Output the (x, y) coordinate of the center of the cell containing the given text.  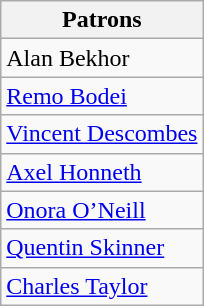
Charles Taylor (102, 286)
Patrons (102, 20)
Alan Bekhor (102, 58)
Quentin Skinner (102, 248)
Axel Honneth (102, 172)
Vincent Descombes (102, 134)
Remo Bodei (102, 96)
Onora O’Neill (102, 210)
